Search for the cell housing the specified text and yield its (X, Y) center coordinate. 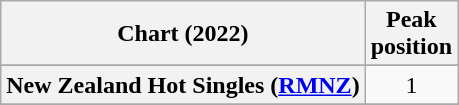
Peakposition (411, 34)
1 (411, 85)
New Zealand Hot Singles (RMNZ) (183, 85)
Chart (2022) (183, 34)
